Find where the given text appears and provide that cell's center as [x, y] coordinate. 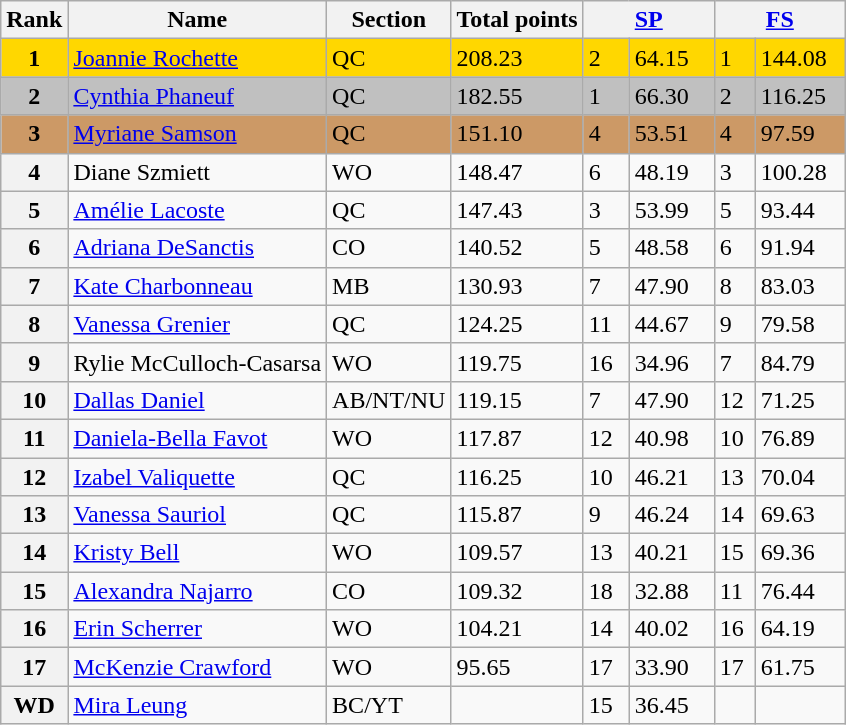
109.57 [517, 553]
46.24 [672, 515]
93.44 [800, 210]
Section [389, 20]
BC/YT [389, 705]
61.75 [800, 667]
53.99 [672, 210]
151.10 [517, 134]
66.30 [672, 96]
69.36 [800, 553]
48.19 [672, 172]
76.44 [800, 591]
64.19 [800, 629]
97.59 [800, 134]
Adriana DeSanctis [198, 248]
40.21 [672, 553]
36.45 [672, 705]
100.28 [800, 172]
124.25 [517, 324]
46.21 [672, 477]
Amélie Lacoste [198, 210]
Name [198, 20]
48.58 [672, 248]
76.89 [800, 438]
44.67 [672, 324]
Cynthia Phaneuf [198, 96]
SP [648, 20]
91.94 [800, 248]
130.93 [517, 286]
182.55 [517, 96]
79.58 [800, 324]
115.87 [517, 515]
Vanessa Grenier [198, 324]
104.21 [517, 629]
Rank [34, 20]
Mira Leung [198, 705]
Diane Szmiett [198, 172]
148.47 [517, 172]
AB/NT/NU [389, 400]
FS [780, 20]
MB [389, 286]
Myriane Samson [198, 134]
32.88 [672, 591]
Alexandra Najarro [198, 591]
Erin Scherrer [198, 629]
140.52 [517, 248]
119.75 [517, 362]
Izabel Valiquette [198, 477]
119.15 [517, 400]
83.03 [800, 286]
34.96 [672, 362]
144.08 [800, 58]
Kristy Bell [198, 553]
Total points [517, 20]
Kate Charbonneau [198, 286]
109.32 [517, 591]
53.51 [672, 134]
84.79 [800, 362]
18 [606, 591]
33.90 [672, 667]
40.98 [672, 438]
McKenzie Crawford [198, 667]
147.43 [517, 210]
Rylie McCulloch-Casarsa [198, 362]
Dallas Daniel [198, 400]
Vanessa Sauriol [198, 515]
Daniela-Bella Favot [198, 438]
64.15 [672, 58]
117.87 [517, 438]
70.04 [800, 477]
208.23 [517, 58]
Joannie Rochette [198, 58]
71.25 [800, 400]
40.02 [672, 629]
95.65 [517, 667]
69.63 [800, 515]
WD [34, 705]
